Find where the given text appears and provide that cell's center as (x, y) coordinate. 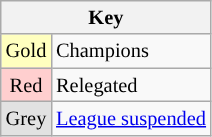
League suspended (131, 118)
Champions (131, 51)
Gold (26, 51)
Key (106, 17)
Red (26, 85)
Grey (26, 118)
Relegated (131, 85)
